Detect which cell encompasses the target text, then output its [x, y] center coordinate. 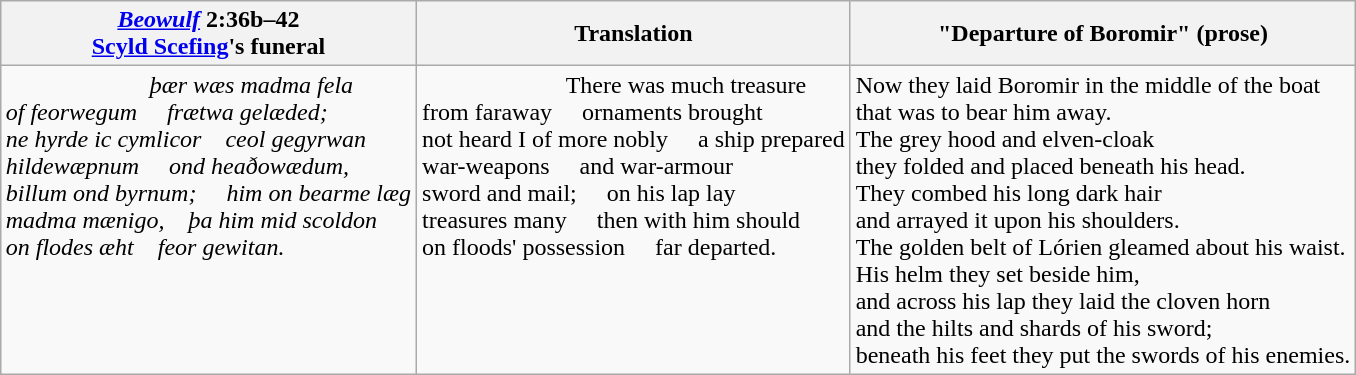
"Departure of Boromir" (prose) [1103, 34]
Translation [634, 34]
Beowulf 2:36b–42Scyld Scefing's funeral [208, 34]
